Return the (x, y) coordinate for the center point of the cell that contains the specified text.  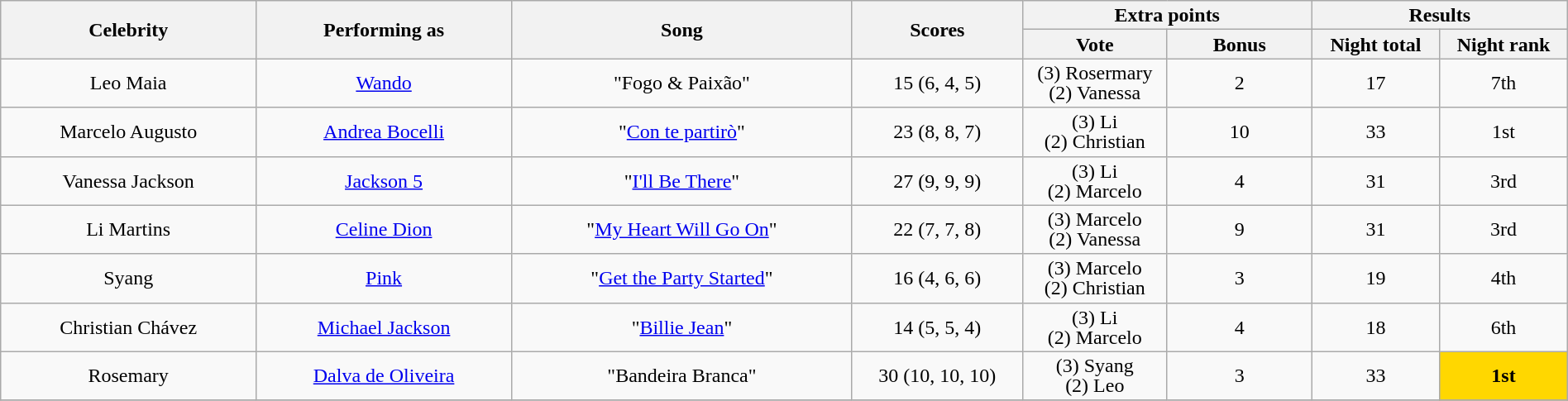
Michael Jackson (384, 327)
18 (1375, 327)
Andrea Bocelli (384, 132)
"Get the Party Started" (682, 278)
"I'll Be There" (682, 180)
Li Martins (129, 230)
Leo Maia (129, 83)
Pink (384, 278)
Night rank (1503, 45)
14 (5, 5, 4) (937, 327)
4th (1503, 278)
9 (1239, 230)
(3) Li(2) Christian (1095, 132)
(3) Syang(2) Leo (1095, 375)
"Billie Jean" (682, 327)
17 (1375, 83)
30 (10, 10, 10) (937, 375)
Bonus (1239, 45)
Night total (1375, 45)
"Fogo & Paixão" (682, 83)
Song (682, 30)
Christian Chávez (129, 327)
Marcelo Augusto (129, 132)
Vanessa Jackson (129, 180)
15 (6, 4, 5) (937, 83)
7th (1503, 83)
Dalva de Oliveira (384, 375)
Syang (129, 278)
(3) Rosermary(2) Vanessa (1095, 83)
(3) Marcelo(2) Christian (1095, 278)
Performing as (384, 30)
"My Heart Will Go On" (682, 230)
23 (8, 8, 7) (937, 132)
2 (1239, 83)
27 (9, 9, 9) (937, 180)
19 (1375, 278)
Scores (937, 30)
Extra points (1167, 15)
(3) Marcelo(2) Vanessa (1095, 230)
16 (4, 6, 6) (937, 278)
Wando (384, 83)
22 (7, 7, 8) (937, 230)
"Con te partirò" (682, 132)
Vote (1095, 45)
Celine Dion (384, 230)
Results (1439, 15)
6th (1503, 327)
10 (1239, 132)
Jackson 5 (384, 180)
Celebrity (129, 30)
Rosemary (129, 375)
"Bandeira Branca" (682, 375)
